Return [X, Y] of the center of cell containing provided text 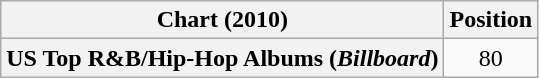
80 [491, 58]
Chart (2010) [222, 20]
US Top R&B/Hip-Hop Albums (Billboard) [222, 58]
Position [491, 20]
